Scan for the cell matching the given text and deliver its [x, y] coordinate at center. 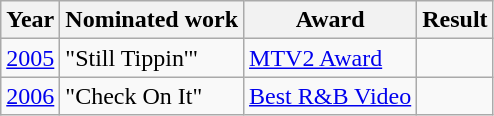
Nominated work [152, 20]
"Still Tippin'" [152, 58]
Result [455, 20]
Year [30, 20]
MTV2 Award [330, 58]
Best R&B Video [330, 96]
"Check On It" [152, 96]
2005 [30, 58]
2006 [30, 96]
Award [330, 20]
